Determine the [x, y] coordinate at the center of the cell enclosing the given text.  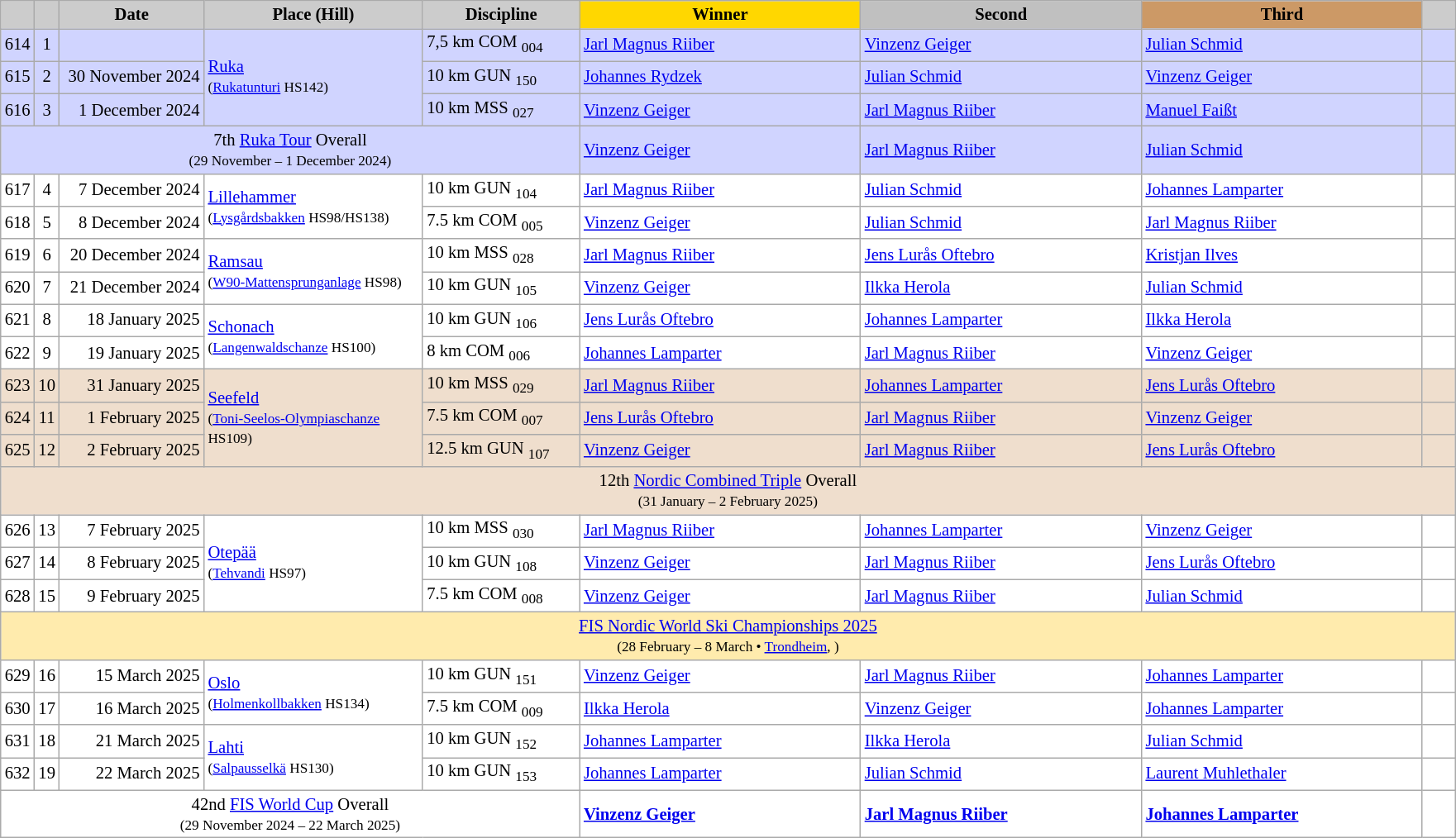
Second [1001, 14]
10 km GUN 106 [501, 321]
31 January 2025 [132, 385]
Manuel Faißt [1282, 109]
616 [18, 109]
11 [46, 418]
10 km MSS 027 [501, 109]
631 [18, 740]
10 km GUN 108 [501, 564]
2 February 2025 [132, 450]
9 February 2025 [132, 595]
1 December 2024 [132, 109]
15 [46, 595]
618 [18, 223]
6 [46, 255]
1 February 2025 [132, 418]
10 km GUN 152 [501, 740]
16 [46, 676]
Laurent Muhlethaler [1282, 774]
21 December 2024 [132, 288]
620 [18, 288]
Kristjan Ilves [1282, 255]
7,5 km COM 004 [501, 45]
4 [46, 190]
Lillehammer(Lysgårdsbakken HS98/HS138) [314, 207]
7.5 km COM 009 [501, 709]
1 [46, 45]
629 [18, 676]
12th Nordic Combined Triple Overall(31 January – 2 February 2025) [728, 490]
626 [18, 531]
7 December 2024 [132, 190]
Seefeld(Toni-Seelos-Olympiaschanze HS109) [314, 417]
16 March 2025 [132, 709]
9 [46, 352]
8 February 2025 [132, 564]
14 [46, 564]
7 [46, 288]
10 km GUN 151 [501, 676]
Winner [720, 14]
624 [18, 418]
10 km GUN 153 [501, 774]
3 [46, 109]
8 December 2024 [132, 223]
18 [46, 740]
10 [46, 385]
Oslo(Holmenkollbakken HS134) [314, 693]
10 km MSS 029 [501, 385]
Johannes Rydzek [720, 78]
2 [46, 78]
5 [46, 223]
13 [46, 531]
12 [46, 450]
19 [46, 774]
Date [132, 14]
42nd FIS World Cup Overall(29 November 2024 – 22 March 2025) [290, 814]
Ramsau(W90-Mattensprunganlage HS98) [314, 271]
619 [18, 255]
10 km GUN 104 [501, 190]
617 [18, 190]
10 km MSS 030 [501, 531]
615 [18, 78]
614 [18, 45]
30 November 2024 [132, 78]
Lahti(Salpausselkä HS130) [314, 757]
21 March 2025 [132, 740]
17 [46, 709]
630 [18, 709]
10 km GUN 150 [501, 78]
7th Ruka Tour Overall(29 November – 1 December 2024) [290, 150]
Discipline [501, 14]
8 [46, 321]
7.5 km COM 005 [501, 223]
623 [18, 385]
10 km MSS 028 [501, 255]
Schonach(Langenwaldschanze HS100) [314, 337]
7.5 km COM 008 [501, 595]
Ruka(Rukatunturi HS142) [314, 77]
15 March 2025 [132, 676]
20 December 2024 [132, 255]
632 [18, 774]
628 [18, 595]
625 [18, 450]
12.5 km GUN 107 [501, 450]
7.5 km COM 007 [501, 418]
7 February 2025 [132, 531]
19 January 2025 [132, 352]
621 [18, 321]
Place (Hill) [314, 14]
Third [1282, 14]
622 [18, 352]
8 km COM 006 [501, 352]
Otepää(Tehvandi HS97) [314, 563]
18 January 2025 [132, 321]
10 km GUN 105 [501, 288]
627 [18, 564]
FIS Nordic World Ski Championships 2025(28 February – 8 March • Trondheim, ) [728, 636]
22 March 2025 [132, 774]
